Provide the [x, y] coordinate of the cell's center where the given text is located.  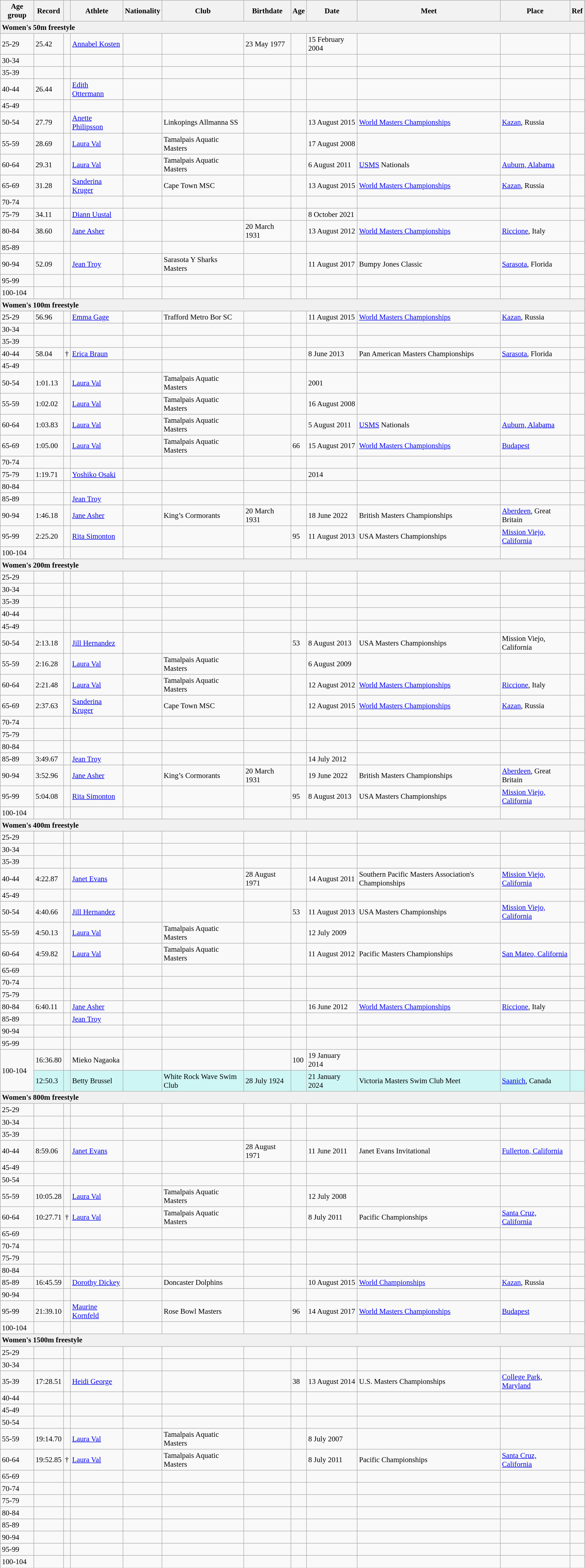
2:16.28 [49, 664]
Women's 400m freestyle [292, 825]
15 August 2017 [332, 445]
5 August 2011 [332, 425]
Place [535, 11]
25.42 [49, 44]
11 August 2012 [332, 954]
Meet [429, 11]
10:27.71 [49, 1217]
2001 [332, 383]
Annabel Kosten [97, 44]
San Mateo, California [535, 954]
11 June 2011 [332, 1151]
Dorothy Dickey [97, 1283]
College Park, Maryland [535, 1381]
12:50.3 [49, 1081]
Women's 1500m freestyle [292, 1340]
52.09 [49, 264]
1:46.18 [49, 516]
Nationality [142, 11]
Pacific Masters Championships [429, 954]
10:05.28 [49, 1196]
2:13.18 [49, 643]
19:14.70 [49, 1439]
21:39.10 [49, 1311]
6 August 2009 [332, 664]
Athlete [97, 11]
13 August 2012 [332, 231]
1:02.02 [49, 404]
14 August 2017 [332, 1311]
100 [299, 1060]
12 August 2015 [332, 706]
Linkopings Allmanna SS [203, 123]
27.79 [49, 123]
1:19.71 [49, 474]
4:40.66 [49, 912]
6 August 2011 [332, 164]
23 May 1977 [268, 44]
38.60 [49, 231]
Doncaster Dolphins [203, 1283]
2:25.20 [49, 536]
28 July 1924 [268, 1081]
34.11 [49, 214]
14 August 2011 [332, 879]
Women's 800m freestyle [292, 1098]
1:03.83 [49, 425]
Heidi George [97, 1381]
Erica Braun [97, 354]
Trafford Metro Bor SC [203, 317]
18 June 2022 [332, 516]
Women's 100m freestyle [292, 305]
Ref [577, 11]
5:04.08 [49, 797]
16:45.59 [49, 1283]
Age [299, 11]
12 July 2008 [332, 1196]
1:05.00 [49, 445]
19 January 2014 [332, 1060]
11 August 2015 [332, 317]
Women's 200m freestyle [292, 565]
Age group [17, 11]
19 June 2022 [332, 775]
Anette Philipsson [97, 123]
Betty Brussel [97, 1081]
38 [299, 1381]
Club [203, 11]
Maurine Kornfeld [97, 1311]
Janet Evans Invitational [429, 1151]
Diann Uustal [97, 214]
14 July 2012 [332, 759]
3:52.96 [49, 775]
2014 [332, 474]
28.69 [49, 144]
Saanich, Canada [535, 1081]
58.04 [49, 354]
19:52.85 [49, 1460]
Bumpy Jones Classic [429, 264]
Women's 50m freestyle [292, 28]
Rose Bowl Masters [203, 1311]
8:59.06 [49, 1151]
White Rock Wave Swim Club [203, 1081]
Victoria Masters Swim Club Meet [429, 1081]
4:22.87 [49, 879]
31.28 [49, 186]
4:50.13 [49, 933]
2:37.63 [49, 706]
11 August 2017 [332, 264]
Mieko Nagaoka [97, 1060]
8 June 2013 [332, 354]
Birthdate [268, 11]
Date [332, 11]
4:59.82 [49, 954]
16 August 2008 [332, 404]
8 October 2021 [332, 214]
Pan American Masters Championships [429, 354]
3:49.67 [49, 759]
17:28.51 [49, 1381]
12 July 2009 [332, 933]
U.S. Masters Championships [429, 1381]
96 [299, 1311]
World Championships [429, 1283]
15 February 2004 [332, 44]
Edith Ottermann [97, 90]
29.31 [49, 164]
2:21.48 [49, 684]
Record [49, 11]
17 August 2008 [332, 144]
6:40.11 [49, 1007]
Sarasota Y Sharks Masters [203, 264]
Fullerton, California [535, 1151]
16 June 2012 [332, 1007]
10 August 2015 [332, 1283]
16:36.80 [49, 1060]
26.44 [49, 90]
Southern Pacific Masters Association's Championships [429, 879]
1:01.13 [49, 383]
Yoshiko Osaki [97, 474]
66 [299, 445]
56.96 [49, 317]
12 August 2012 [332, 684]
Emma Gage [97, 317]
8 July 2007 [332, 1439]
21 January 2024 [332, 1081]
13 August 2014 [332, 1381]
